Extract the (x, y) coordinate from the center of the cell holding the provided text.  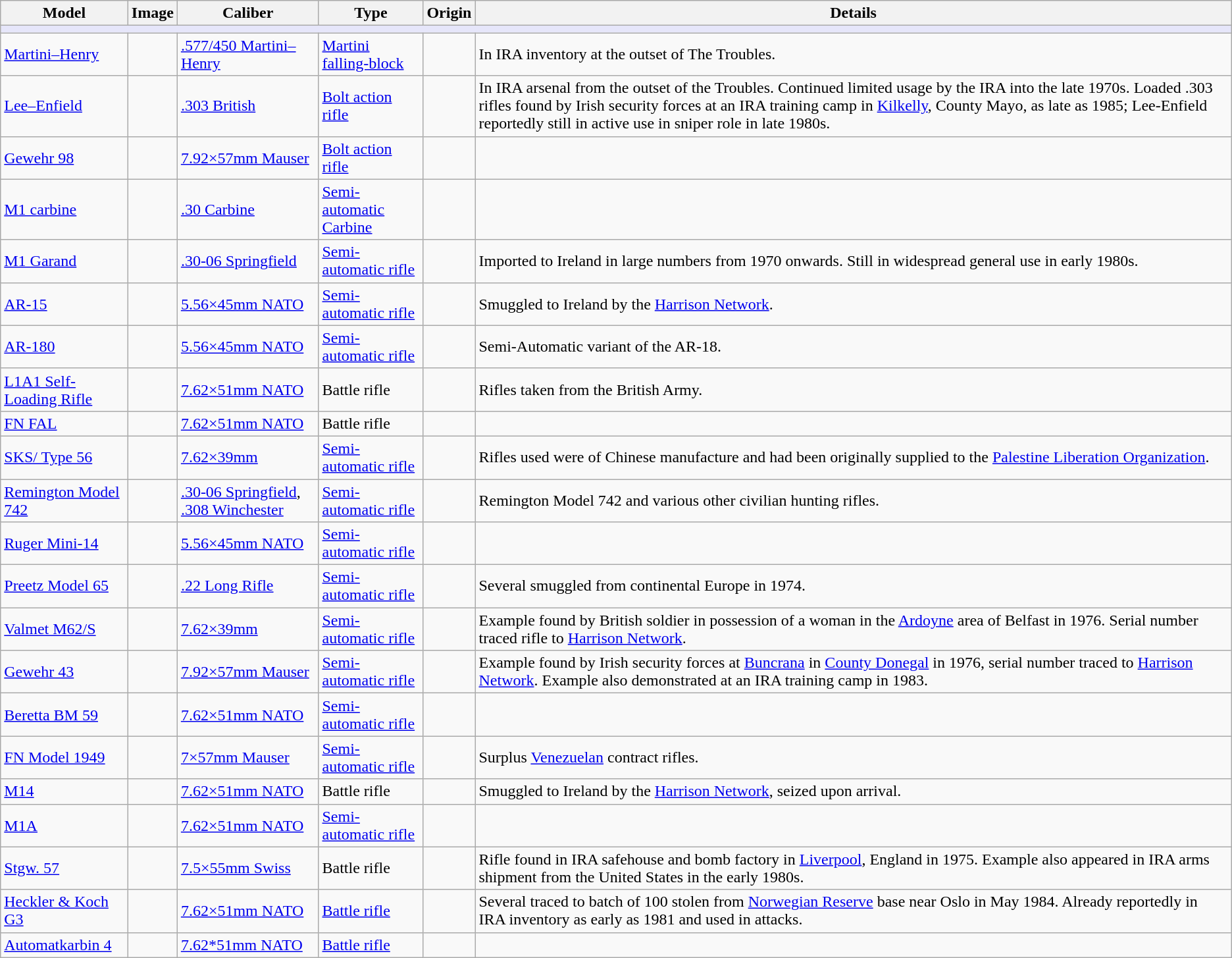
M1 Garand (64, 261)
Smuggled to Ireland by the Harrison Network. (853, 304)
Imported to Ireland in large numbers from 1970 onwards. Still in widespread general use in early 1980s. (853, 261)
Heckler & Koch G3 (64, 911)
Gewehr 43 (64, 672)
Several smuggled from continental Europe in 1974. (853, 586)
Model (64, 13)
Origin (449, 13)
FN FAL (64, 423)
AR-15 (64, 304)
Lee–Enfield (64, 106)
Remington Model 742 and various other civilian hunting rifles. (853, 500)
.577/450 Martini–Henry (247, 54)
7×57mm Mauser (247, 757)
Stgw. 57 (64, 868)
.30-06 Springfield, .308 Winchester (247, 500)
M14 (64, 791)
Type (371, 13)
7.62*51mm NATO (247, 945)
Automatkarbin 4 (64, 945)
Rifles taken from the British Army. (853, 390)
Caliber (247, 13)
SKS/ Type 56 (64, 457)
.30 Carbine (247, 209)
Surplus Venezuelan contract rifles. (853, 757)
Details (853, 13)
.30-06 Springfield (247, 261)
Image (153, 13)
Ruger Mini-14 (64, 544)
Preetz Model 65 (64, 586)
FN Model 1949 (64, 757)
Martini falling-block (371, 54)
Rifles used were of Chinese manufacture and had been originally supplied to the Palestine Liberation Organization. (853, 457)
Example found by British soldier in possession of a woman in the Ardoyne area of Belfast in 1976. Serial number traced rifle to Harrison Network. (853, 629)
In IRA inventory at the outset of The Troubles. (853, 54)
M1 carbine (64, 209)
Semi-Automatic variant of the AR-18. (853, 346)
Semi-automatic Carbine (371, 209)
L1A1 Self-Loading Rifle (64, 390)
Gewehr 98 (64, 158)
Beretta BM 59 (64, 715)
Remington Model 742 (64, 500)
Martini–Henry (64, 54)
Smuggled to Ireland by the Harrison Network, seized upon arrival. (853, 791)
.303 British (247, 106)
AR-180 (64, 346)
M1A (64, 826)
.22 Long Rifle (247, 586)
7.5×55mm Swiss (247, 868)
Valmet M62/S (64, 629)
